Detect which cell encompasses the target text, then output its (x, y) center coordinate. 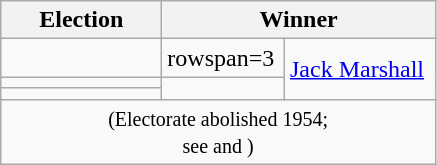
(Electorate abolished 1954; see and ) (218, 132)
Election (82, 20)
Jack Marshall (360, 69)
Winner (299, 20)
rowspan=3 (224, 58)
